Scan for the cell matching the given text and deliver its [x, y] coordinate at center. 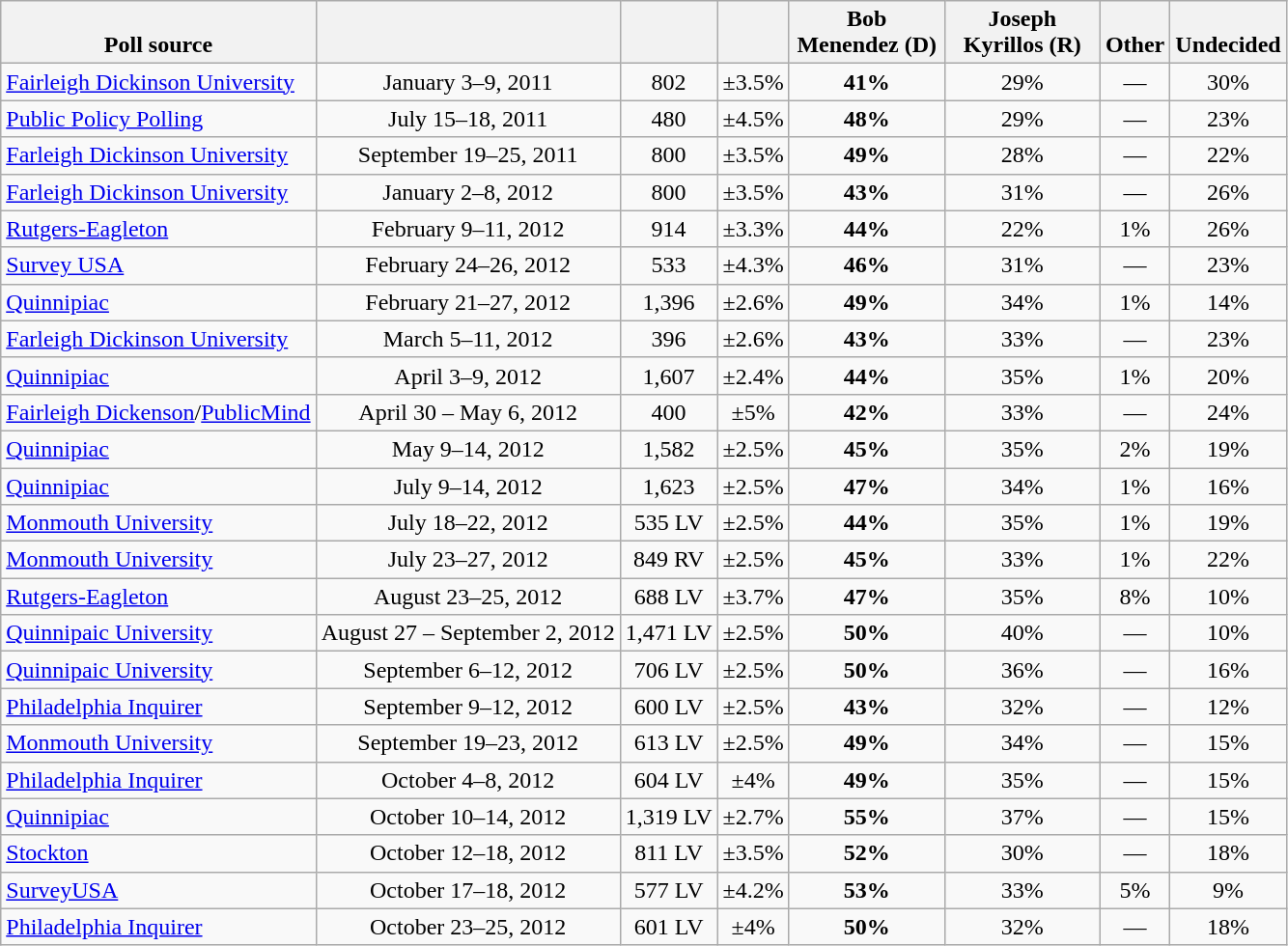
September 19–25, 2011 [467, 155]
February 24–26, 2012 [467, 265]
914 [668, 229]
September 6–12, 2012 [467, 670]
JosephKyrillos (R) [1022, 33]
14% [1228, 302]
28% [1022, 155]
±2.7% [753, 817]
July 18–22, 2012 [467, 523]
41% [867, 82]
849 RV [668, 560]
January 3–9, 2011 [467, 82]
Poll source [158, 33]
SurveyUSA [158, 890]
1,607 [668, 376]
535 LV [668, 523]
48% [867, 119]
April 30 – May 6, 2012 [467, 412]
600 LV [668, 707]
February 21–27, 2012 [467, 302]
12% [1228, 707]
±4.2% [753, 890]
40% [1022, 633]
802 [668, 82]
480 [668, 119]
May 9–14, 2012 [467, 449]
55% [867, 817]
706 LV [668, 670]
October 10–14, 2012 [467, 817]
October 12–18, 2012 [467, 853]
53% [867, 890]
Survey USA [158, 265]
36% [1022, 670]
August 27 – September 2, 2012 [467, 633]
±2.4% [753, 376]
April 3–9, 2012 [467, 376]
±3.3% [753, 229]
July 23–27, 2012 [467, 560]
1,319 LV [668, 817]
1,582 [668, 449]
September 19–23, 2012 [467, 743]
533 [668, 265]
February 9–11, 2012 [467, 229]
400 [668, 412]
613 LV [668, 743]
811 LV [668, 853]
396 [668, 339]
±3.7% [753, 597]
October 23–25, 2012 [467, 927]
5% [1134, 890]
Fairleigh Dickenson/PublicMind [158, 412]
688 LV [668, 597]
24% [1228, 412]
August 23–25, 2012 [467, 597]
1,396 [668, 302]
July 15–18, 2011 [467, 119]
604 LV [668, 780]
577 LV [668, 890]
Fairleigh Dickinson University [158, 82]
9% [1228, 890]
8% [1134, 597]
±4.5% [753, 119]
January 2–8, 2012 [467, 192]
37% [1022, 817]
September 9–12, 2012 [467, 707]
2% [1134, 449]
Other [1134, 33]
52% [867, 853]
±5% [753, 412]
March 5–11, 2012 [467, 339]
1,471 LV [668, 633]
Public Policy Polling [158, 119]
20% [1228, 376]
BobMenendez (D) [867, 33]
±4.3% [753, 265]
601 LV [668, 927]
42% [867, 412]
1,623 [668, 486]
July 9–14, 2012 [467, 486]
October 17–18, 2012 [467, 890]
Stockton [158, 853]
October 4–8, 2012 [467, 780]
46% [867, 265]
Undecided [1228, 33]
